For the text-containing cell, return its midpoint in (x, y) coordinate format. 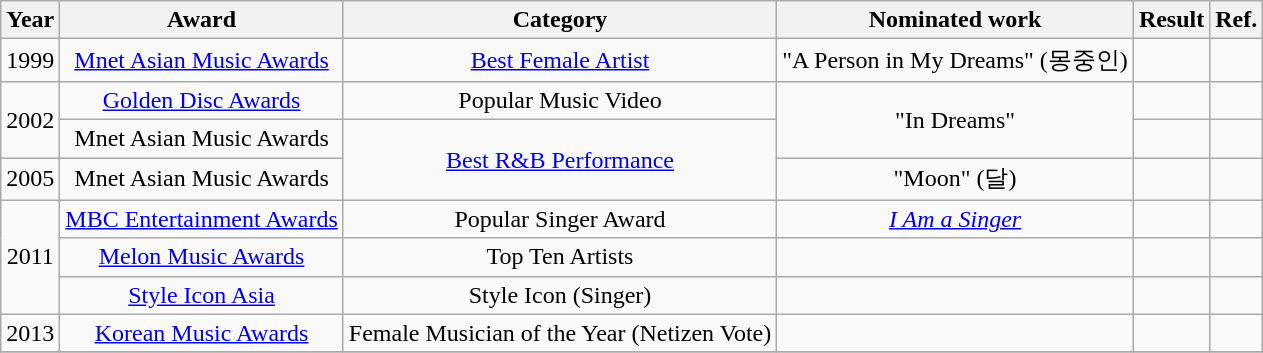
Best R&B Performance (560, 160)
Melon Music Awards (202, 257)
Female Musician of the Year (Netizen Vote) (560, 333)
"Moon" (달) (956, 180)
Ref. (1236, 20)
Result (1171, 20)
Category (560, 20)
I Am a Singer (956, 219)
2013 (30, 333)
Korean Music Awards (202, 333)
2005 (30, 180)
Popular Singer Award (560, 219)
Nominated work (956, 20)
Style Icon Asia (202, 295)
Best Female Artist (560, 60)
Golden Disc Awards (202, 100)
MBC Entertainment Awards (202, 219)
"In Dreams" (956, 119)
Style Icon (Singer) (560, 295)
Popular Music Video (560, 100)
2011 (30, 257)
1999 (30, 60)
Award (202, 20)
Top Ten Artists (560, 257)
"A Person in My Dreams" (몽중인) (956, 60)
2002 (30, 119)
Year (30, 20)
